Detect which cell encompasses the target text, then output its (x, y) center coordinate. 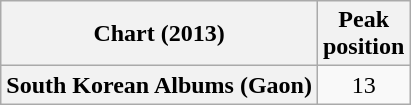
Peakposition (363, 34)
Chart (2013) (160, 34)
13 (363, 85)
South Korean Albums (Gaon) (160, 85)
